Find where the given text appears and provide that cell's center as [X, Y] coordinate. 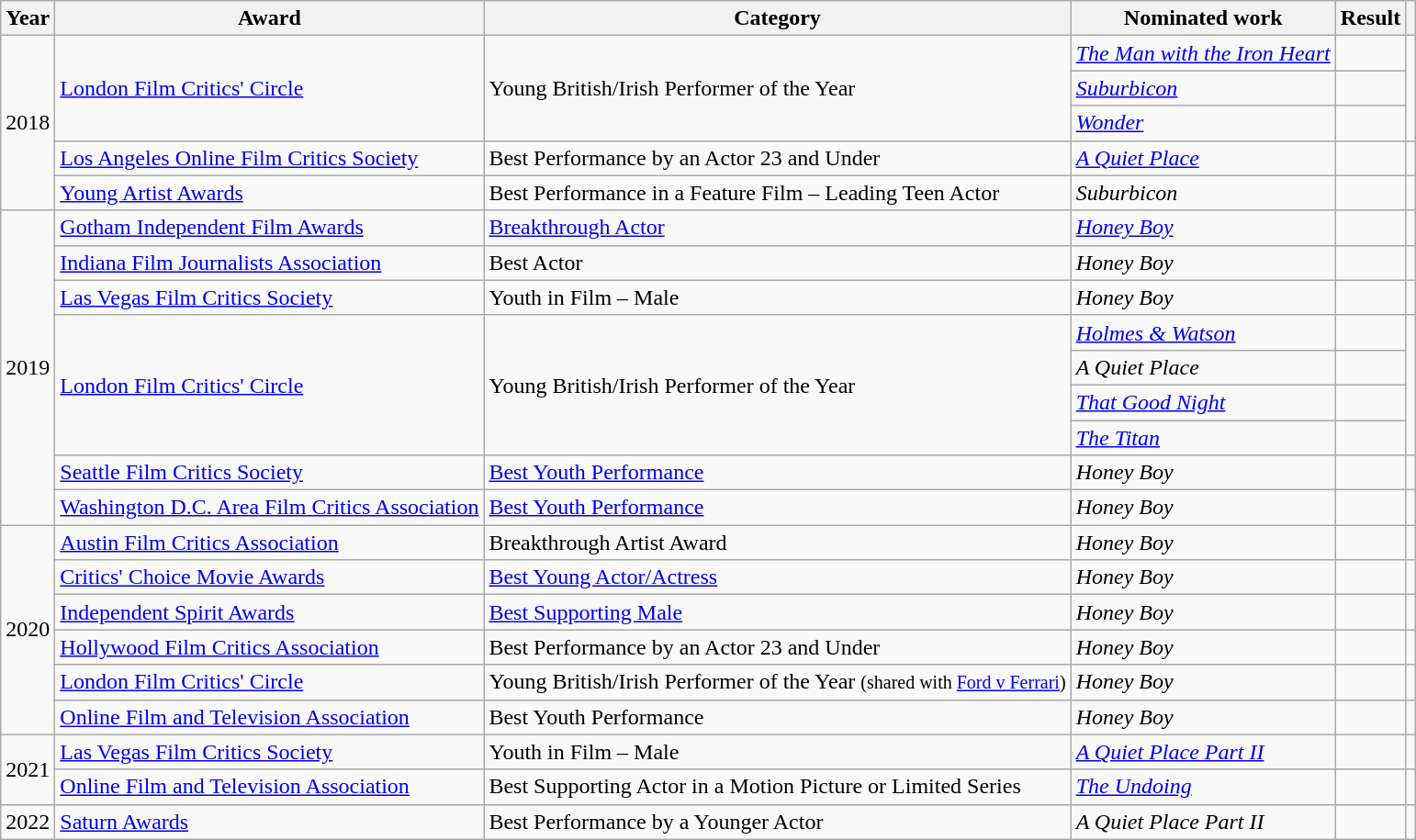
The Titan [1203, 438]
2018 [28, 123]
Best Performance in a Feature Film – Leading Teen Actor [777, 193]
Critics' Choice Movie Awards [270, 577]
The Undoing [1203, 787]
Year [28, 18]
Best Supporting Male [777, 612]
2019 [28, 367]
Result [1370, 18]
The Man with the Iron Heart [1203, 53]
Independent Spirit Awards [270, 612]
2020 [28, 630]
Best Young Actor/Actress [777, 577]
Category [777, 18]
Washington D.C. Area Film Critics Association [270, 508]
Best Supporting Actor in a Motion Picture or Limited Series [777, 787]
That Good Night [1203, 402]
Indiana Film Journalists Association [270, 263]
Breakthrough Artist Award [777, 543]
2022 [28, 822]
Young British/Irish Performer of the Year (shared with Ford v Ferrari) [777, 682]
Wonder [1203, 123]
Best Performance by a Younger Actor [777, 822]
Holmes & Watson [1203, 332]
2021 [28, 769]
Seattle Film Critics Society [270, 473]
Nominated work [1203, 18]
Los Angeles Online Film Critics Society [270, 158]
Breakthrough Actor [777, 228]
Austin Film Critics Association [270, 543]
Best Actor [777, 263]
Gotham Independent Film Awards [270, 228]
Hollywood Film Critics Association [270, 647]
Saturn Awards [270, 822]
Award [270, 18]
Young Artist Awards [270, 193]
